Determine the [X, Y] coordinate at the center of the cell enclosing the given text.  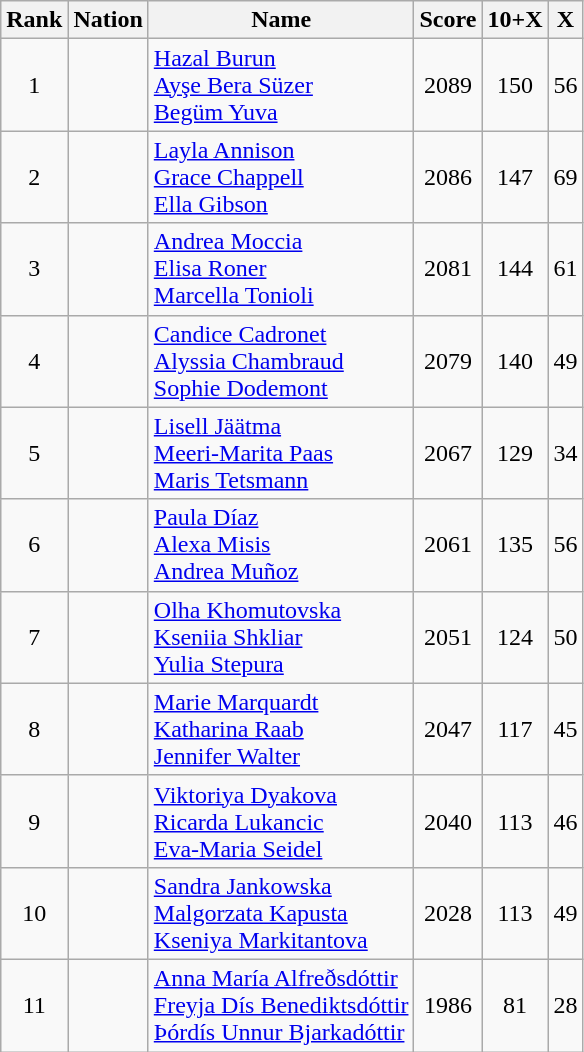
2079 [448, 361]
4 [34, 361]
2028 [448, 913]
2061 [448, 545]
10 [34, 913]
2086 [448, 177]
140 [515, 361]
2 [34, 177]
147 [515, 177]
1 [34, 85]
45 [566, 729]
81 [515, 1005]
8 [34, 729]
2081 [448, 269]
10+X [515, 20]
34 [566, 453]
129 [515, 453]
1986 [448, 1005]
Andrea MocciaElisa RonerMarcella Tonioli [281, 269]
28 [566, 1005]
Rank [34, 20]
135 [515, 545]
X [566, 20]
124 [515, 637]
2089 [448, 85]
2047 [448, 729]
Anna María AlfreðsdóttirFreyja Dís BenediktsdóttirÞórdís Unnur Bjarkadóttir [281, 1005]
2067 [448, 453]
Viktoriya DyakovaRicarda LukancicEva-Maria Seidel [281, 821]
117 [515, 729]
69 [566, 177]
Name [281, 20]
9 [34, 821]
61 [566, 269]
Candice CadronetAlyssia ChambraudSophie Dodemont [281, 361]
50 [566, 637]
Paula DíazAlexa MisisAndrea Muñoz [281, 545]
Nation [108, 20]
3 [34, 269]
2040 [448, 821]
Hazal BurunAyşe Bera SüzerBegüm Yuva [281, 85]
2051 [448, 637]
46 [566, 821]
5 [34, 453]
7 [34, 637]
11 [34, 1005]
Score [448, 20]
144 [515, 269]
Olha KhomutovskaKseniia ShkliarYulia Stepura [281, 637]
Marie MarquardtKatharina RaabJennifer Walter [281, 729]
Lisell JäätmaMeeri-Marita PaasMaris Tetsmann [281, 453]
6 [34, 545]
Sandra JankowskaMalgorzata KapustaKseniya Markitantova [281, 913]
Layla AnnisonGrace ChappellElla Gibson [281, 177]
150 [515, 85]
